From the cell containing the given text, extract its center point as [x, y] coordinate. 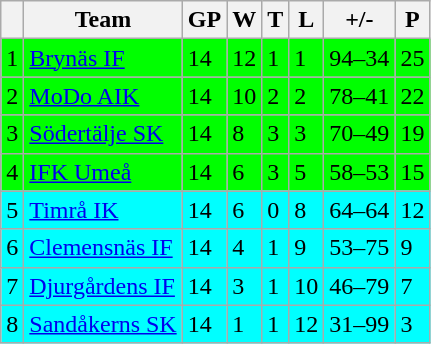
Södertälje SK [103, 134]
70–49 [360, 134]
0 [276, 210]
P [412, 20]
IFK Umeå [103, 172]
L [306, 20]
Sandåkerns SK [103, 324]
Brynäs IF [103, 58]
MoDo AIK [103, 96]
46–79 [360, 286]
64–64 [360, 210]
22 [412, 96]
Team [103, 20]
T [276, 20]
Clemensnäs IF [103, 248]
53–75 [360, 248]
W [244, 20]
58–53 [360, 172]
Djurgårdens IF [103, 286]
GP [204, 20]
25 [412, 58]
31–99 [360, 324]
Timrå IK [103, 210]
94–34 [360, 58]
+/- [360, 20]
78–41 [360, 96]
15 [412, 172]
19 [412, 134]
